Determine the (x, y) coordinate at the center of the cell enclosing the given text.  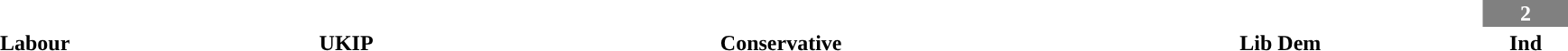
6 (347, 13)
5 (782, 13)
3 (1280, 13)
2 (1526, 13)
